Provide the (x, y) coordinate of the cell's center where the given text is located.  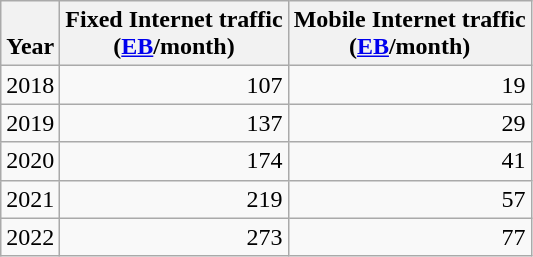
107 (174, 85)
Mobile Internet traffic(EB/month) (410, 34)
57 (410, 199)
2022 (30, 237)
2020 (30, 161)
219 (174, 199)
77 (410, 237)
29 (410, 123)
41 (410, 161)
Fixed Internet traffic(EB/month) (174, 34)
2021 (30, 199)
2019 (30, 123)
137 (174, 123)
Year (30, 34)
273 (174, 237)
174 (174, 161)
2018 (30, 85)
19 (410, 85)
